Identify which cell holds the provided text, then report its [X, Y] central coordinate. 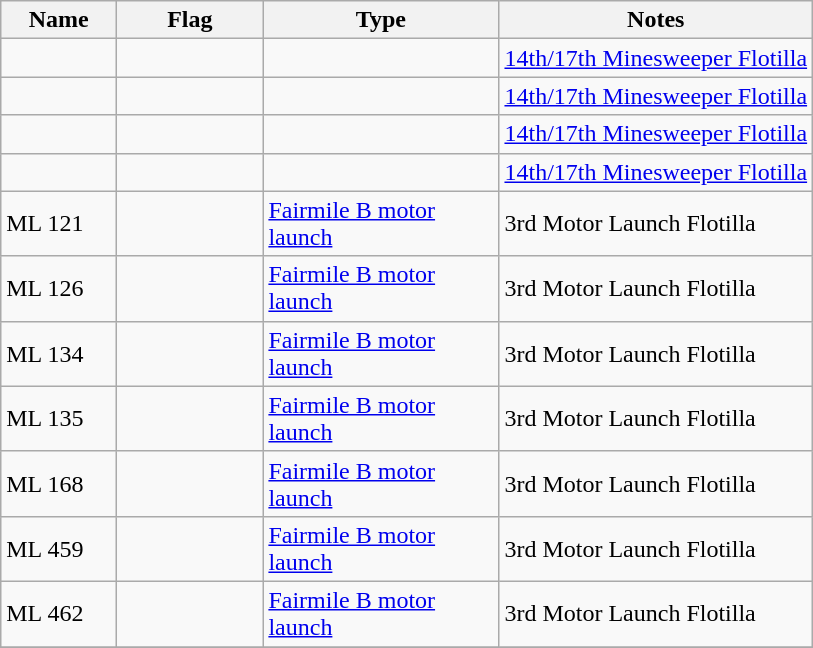
ML 462 [59, 614]
ML 121 [59, 224]
ML 459 [59, 548]
Flag [190, 20]
ML 135 [59, 418]
Name [59, 20]
Type [381, 20]
ML 126 [59, 288]
ML 134 [59, 354]
ML 168 [59, 484]
Notes [656, 20]
